Locate the cell with the specified text and output its (X, Y) center coordinate. 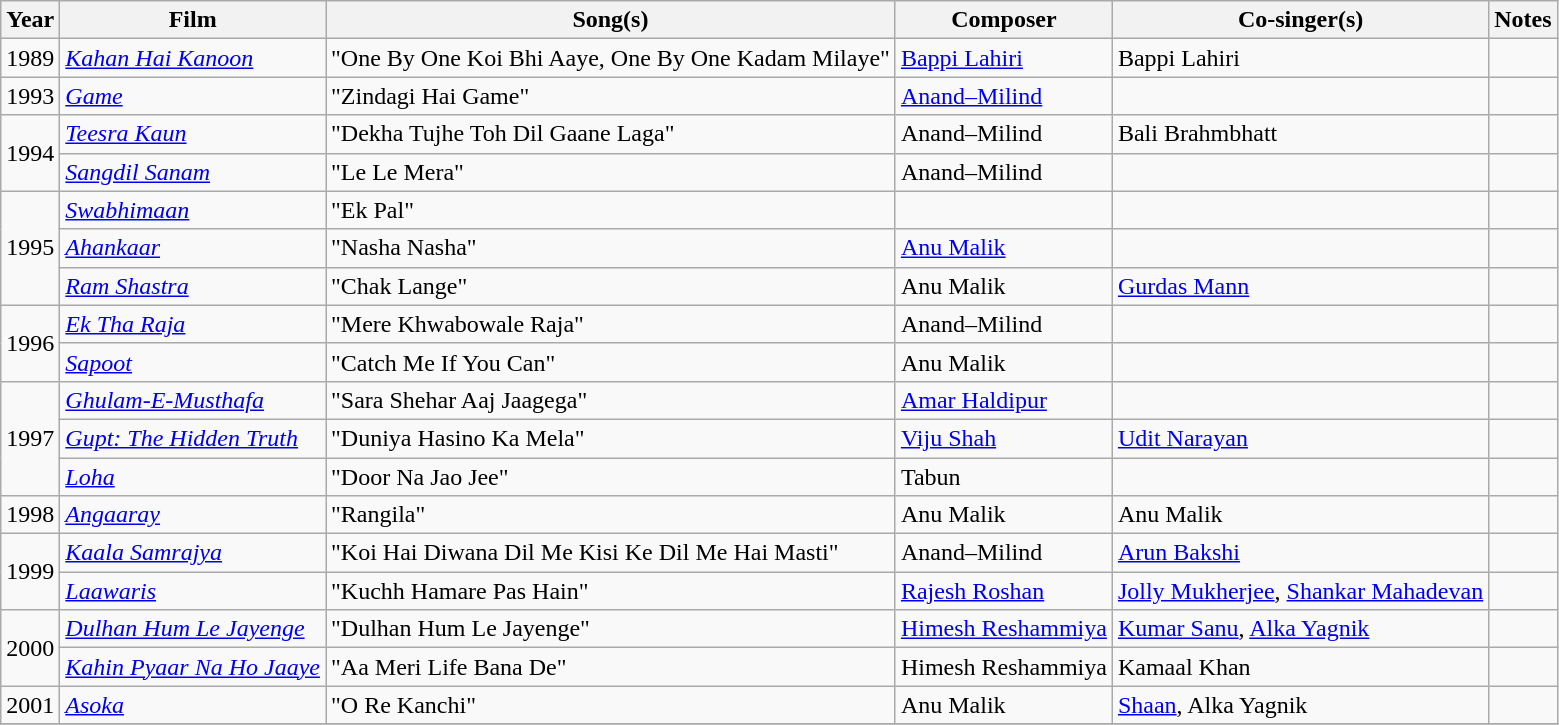
"Koi Hai Diwana Dil Me Kisi Ke Dil Me Hai Masti" (611, 553)
Composer (1004, 20)
"Mere Khwabowale Raja" (611, 324)
Angaaray (193, 515)
Kahin Pyaar Na Ho Jaaye (193, 667)
Asoka (193, 705)
1995 (30, 248)
Ahankaar (193, 248)
Gurdas Mann (1300, 286)
"Sara Shehar Aaj Jaagega" (611, 400)
"Rangila" (611, 515)
"Zindagi Hai Game" (611, 96)
Ram Shastra (193, 286)
"Le Le Mera" (611, 172)
1996 (30, 343)
Kaala Samrajya (193, 553)
Notes (1523, 20)
"O Re Kanchi" (611, 705)
Rajesh Roshan (1004, 591)
Loha (193, 477)
Ek Tha Raja (193, 324)
Gupt: The Hidden Truth (193, 438)
1997 (30, 438)
"Aa Meri Life Bana De" (611, 667)
Tabun (1004, 477)
Co-singer(s) (1300, 20)
1999 (30, 572)
2001 (30, 705)
Game (193, 96)
"Dulhan Hum Le Jayenge" (611, 629)
Ghulam-E-Musthafa (193, 400)
1989 (30, 58)
"Catch Me If You Can" (611, 362)
Dulhan Hum Le Jayenge (193, 629)
Kumar Sanu, Alka Yagnik (1300, 629)
Year (30, 20)
1998 (30, 515)
Song(s) (611, 20)
Bali Brahmbhatt (1300, 134)
"One By One Koi Bhi Aaye, One By One Kadam Milaye" (611, 58)
"Dekha Tujhe Toh Dil Gaane Laga" (611, 134)
Shaan, Alka Yagnik (1300, 705)
Viju Shah (1004, 438)
Swabhimaan (193, 210)
"Kuchh Hamare Pas Hain" (611, 591)
Arun Bakshi (1300, 553)
"Duniya Hasino Ka Mela" (611, 438)
Kamaal Khan (1300, 667)
Sangdil Sanam (193, 172)
"Chak Lange" (611, 286)
Teesra Kaun (193, 134)
Kahan Hai Kanoon (193, 58)
"Nasha Nasha" (611, 248)
1994 (30, 153)
Sapoot (193, 362)
"Door Na Jao Jee" (611, 477)
Amar Haldipur (1004, 400)
Udit Narayan (1300, 438)
Film (193, 20)
"Ek Pal" (611, 210)
Jolly Mukherjee, Shankar Mahadevan (1300, 591)
2000 (30, 648)
Laawaris (193, 591)
1993 (30, 96)
